Capture the cell that displays the provided text and extract its [x, y] central coordinate. 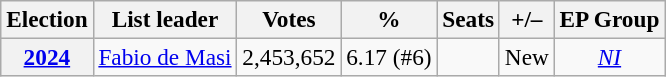
NI [610, 57]
2024 [47, 57]
EP Group [610, 19]
Fabio de Masi [165, 57]
% [389, 19]
Votes [289, 19]
6.17 (#6) [389, 57]
Seats [468, 19]
Election [47, 19]
+/– [526, 19]
2,453,652 [289, 57]
List leader [165, 19]
New [526, 57]
